Identify which cell holds the provided text, then report its [x, y] central coordinate. 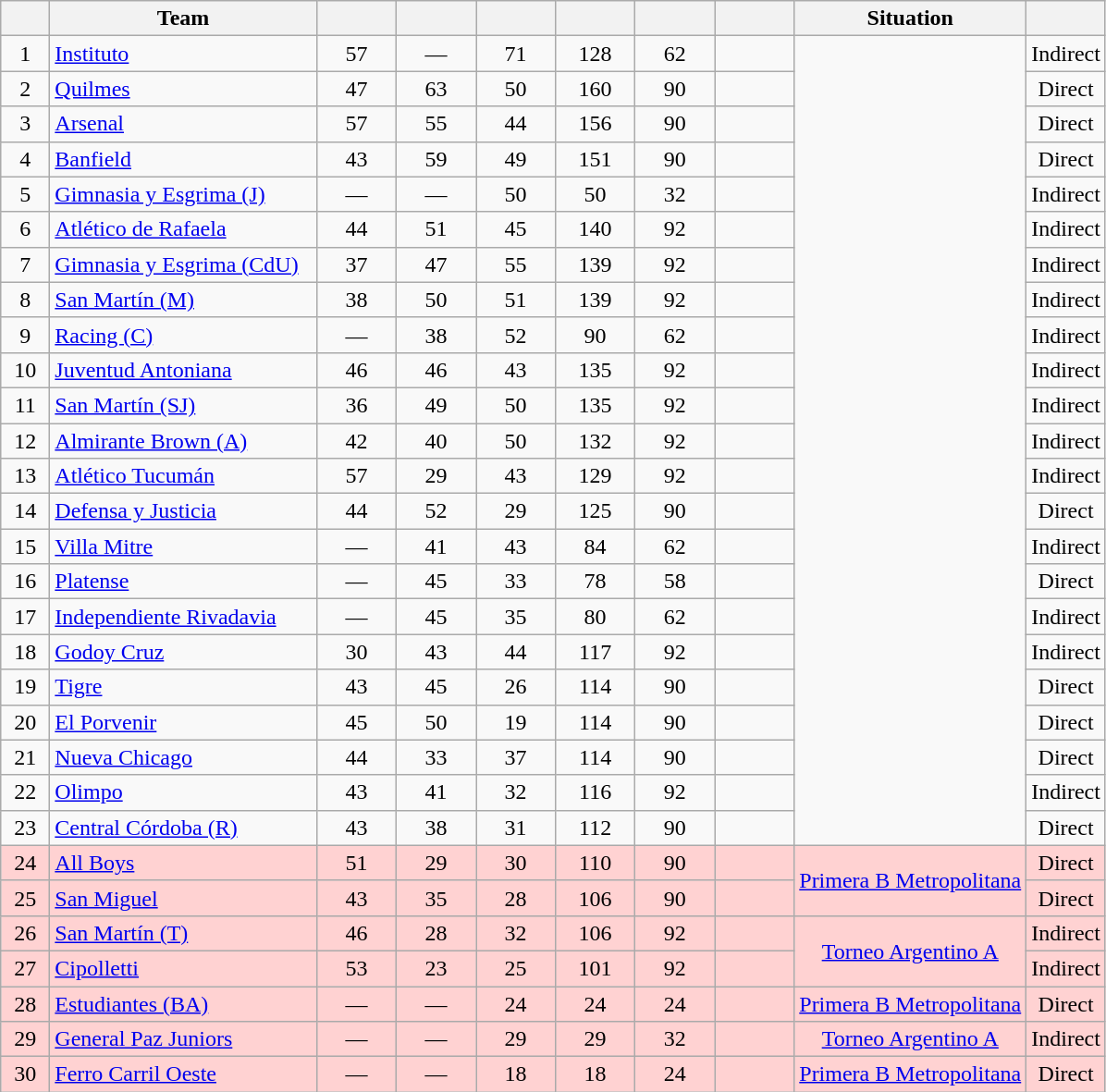
128 [596, 54]
Ferro Carril Oeste [183, 1074]
Racing (C) [183, 335]
2 [26, 89]
Juventud Antoniana [183, 370]
22 [26, 792]
Villa Mitre [183, 546]
5 [26, 194]
129 [596, 476]
Central Córdoba (R) [183, 828]
1 [26, 54]
156 [596, 124]
58 [675, 582]
Cipolletti [183, 968]
Situation [910, 18]
Independiente Rivadavia [183, 617]
4 [26, 159]
3 [26, 124]
Team [183, 18]
20 [26, 722]
80 [596, 617]
16 [26, 582]
40 [436, 441]
12 [26, 441]
112 [596, 828]
San Martín (SJ) [183, 405]
11 [26, 405]
140 [596, 229]
Platense [183, 582]
Atlético Tucumán [183, 476]
General Paz Juniors [183, 1039]
Tigre [183, 687]
151 [596, 159]
110 [596, 863]
71 [515, 54]
42 [356, 441]
San Miguel [183, 898]
7 [26, 264]
63 [436, 89]
27 [26, 968]
All Boys [183, 863]
Banfield [183, 159]
Atlético de Rafaela [183, 229]
San Martín (M) [183, 300]
San Martín (T) [183, 933]
160 [596, 89]
Almirante Brown (A) [183, 441]
21 [26, 757]
59 [436, 159]
Gimnasia y Esgrima (J) [183, 194]
Estudiantes (BA) [183, 1003]
9 [26, 335]
Godoy Cruz [183, 652]
117 [596, 652]
17 [26, 617]
101 [596, 968]
78 [596, 582]
84 [596, 546]
El Porvenir [183, 722]
14 [26, 511]
Nueva Chicago [183, 757]
125 [596, 511]
Gimnasia y Esgrima (CdU) [183, 264]
10 [26, 370]
116 [596, 792]
Olimpo [183, 792]
31 [515, 828]
13 [26, 476]
8 [26, 300]
Defensa y Justicia [183, 511]
Instituto [183, 54]
36 [356, 405]
Quilmes [183, 89]
15 [26, 546]
53 [356, 968]
132 [596, 441]
Arsenal [183, 124]
6 [26, 229]
